Return the [X, Y] coordinate for the center point of the cell that contains the specified text.  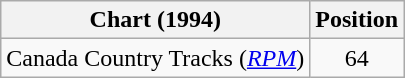
Position [357, 20]
Chart (1994) [156, 20]
64 [357, 58]
Canada Country Tracks (RPM) [156, 58]
